Capture the cell that displays the provided text and extract its (X, Y) central coordinate. 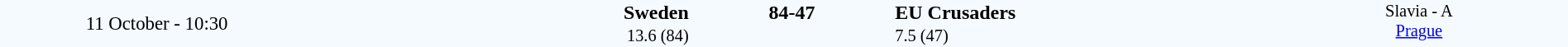
13.6 (84) (501, 36)
84-47 (791, 12)
11 October - 10:30 (157, 23)
Slavia - A Prague (1419, 23)
EU Crusaders (1082, 12)
Sweden (501, 12)
7.5 (47) (1082, 36)
